Scan for the cell matching the given text and deliver its [x, y] coordinate at center. 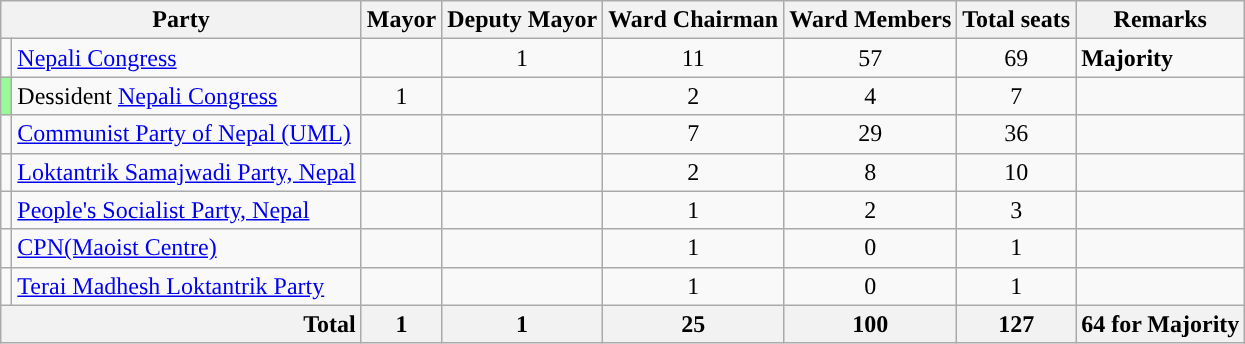
Loktantrik Samajwadi Party, Nepal [186, 172]
Deputy Mayor [522, 20]
3 [1016, 210]
57 [870, 58]
36 [1016, 134]
100 [870, 324]
Communist Party of Nepal (UML) [186, 134]
69 [1016, 58]
Total seats [1016, 20]
Dessident Nepali Congress [186, 96]
People's Socialist Party, Nepal [186, 210]
Ward Chairman [694, 20]
Remarks [1160, 20]
4 [870, 96]
10 [1016, 172]
11 [694, 58]
CPN(Maoist Centre) [186, 248]
Ward Members [870, 20]
8 [870, 172]
Majority [1160, 58]
Party [181, 20]
127 [1016, 324]
64 for Majority [1160, 324]
25 [694, 324]
Mayor [401, 20]
Total [181, 324]
29 [870, 134]
Terai Madhesh Loktantrik Party [186, 286]
Nepali Congress [186, 58]
